Return the (X, Y) coordinate for the center point of the cell that contains the specified text.  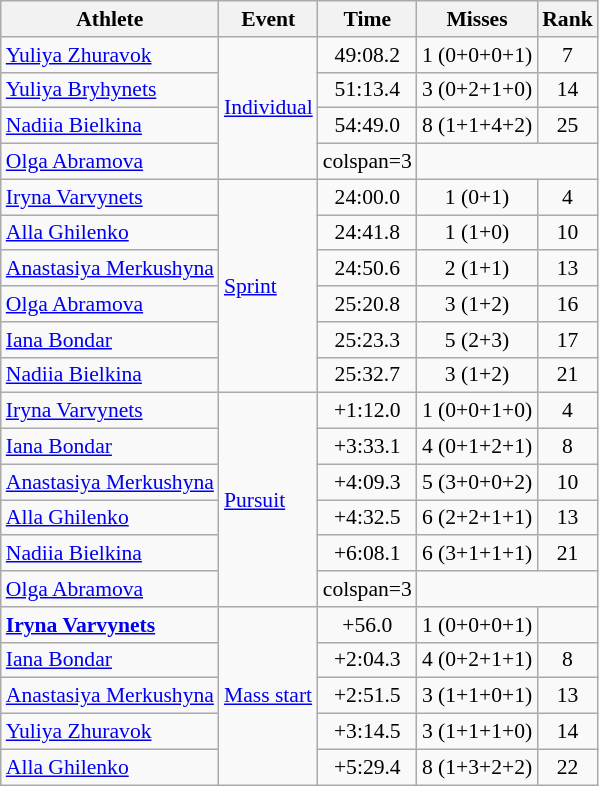
5 (2+3) (477, 340)
25 (568, 126)
8 (1+1+4+2) (477, 126)
3 (0+2+1+0) (477, 90)
17 (568, 340)
+5:29.4 (368, 767)
+3:33.1 (368, 447)
+4:09.3 (368, 482)
1 (1+0) (477, 233)
+2:51.5 (368, 696)
25:32.7 (368, 375)
2 (1+1) (477, 269)
Athlete (110, 19)
+6:08.1 (368, 554)
8 (1+3+2+2) (477, 767)
3 (1+1+0+1) (477, 696)
+4:32.5 (368, 518)
24:41.8 (368, 233)
49:08.2 (368, 55)
24:00.0 (368, 197)
1 (0+0+1+0) (477, 411)
Yuliya Bryhynets (110, 90)
Misses (477, 19)
Individual (268, 108)
6 (3+1+1+1) (477, 554)
+3:14.5 (368, 732)
1 (0+1) (477, 197)
5 (3+0+0+2) (477, 482)
+56.0 (368, 625)
Mass start (268, 696)
6 (2+2+1+1) (477, 518)
+1:12.0 (368, 411)
Time (368, 19)
4 (0+2+1+1) (477, 660)
24:50.6 (368, 269)
Sprint (268, 286)
Rank (568, 19)
7 (568, 55)
3 (1+1+1+0) (477, 732)
16 (568, 304)
Pursuit (268, 500)
Event (268, 19)
22 (568, 767)
4 (0+1+2+1) (477, 447)
25:20.8 (368, 304)
+2:04.3 (368, 660)
51:13.4 (368, 90)
25:23.3 (368, 340)
54:49.0 (368, 126)
